Find where the given text appears and provide that cell's center as [x, y] coordinate. 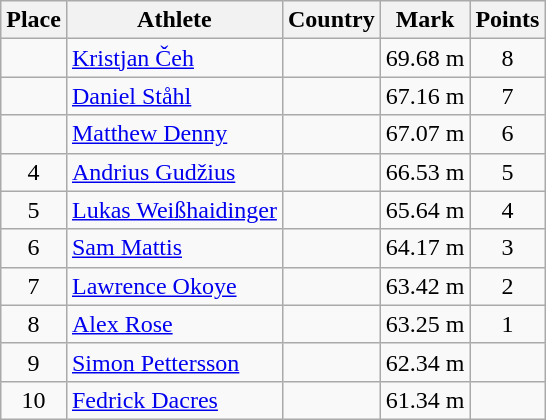
67.16 m [425, 96]
62.34 m [425, 362]
Simon Pettersson [174, 362]
Sam Mattis [174, 248]
65.64 m [425, 210]
Alex Rose [174, 324]
Athlete [174, 20]
Place [34, 20]
63.25 m [425, 324]
69.68 m [425, 58]
63.42 m [425, 286]
Fedrick Dacres [174, 400]
Kristjan Čeh [174, 58]
Daniel Ståhl [174, 96]
Country [331, 20]
67.07 m [425, 134]
Points [508, 20]
9 [34, 362]
2 [508, 286]
Andrius Gudžius [174, 172]
1 [508, 324]
Mark [425, 20]
Lawrence Okoye [174, 286]
66.53 m [425, 172]
3 [508, 248]
61.34 m [425, 400]
10 [34, 400]
Lukas Weißhaidinger [174, 210]
64.17 m [425, 248]
Matthew Denny [174, 134]
